Locate the cell with the specified text and output its (X, Y) center coordinate. 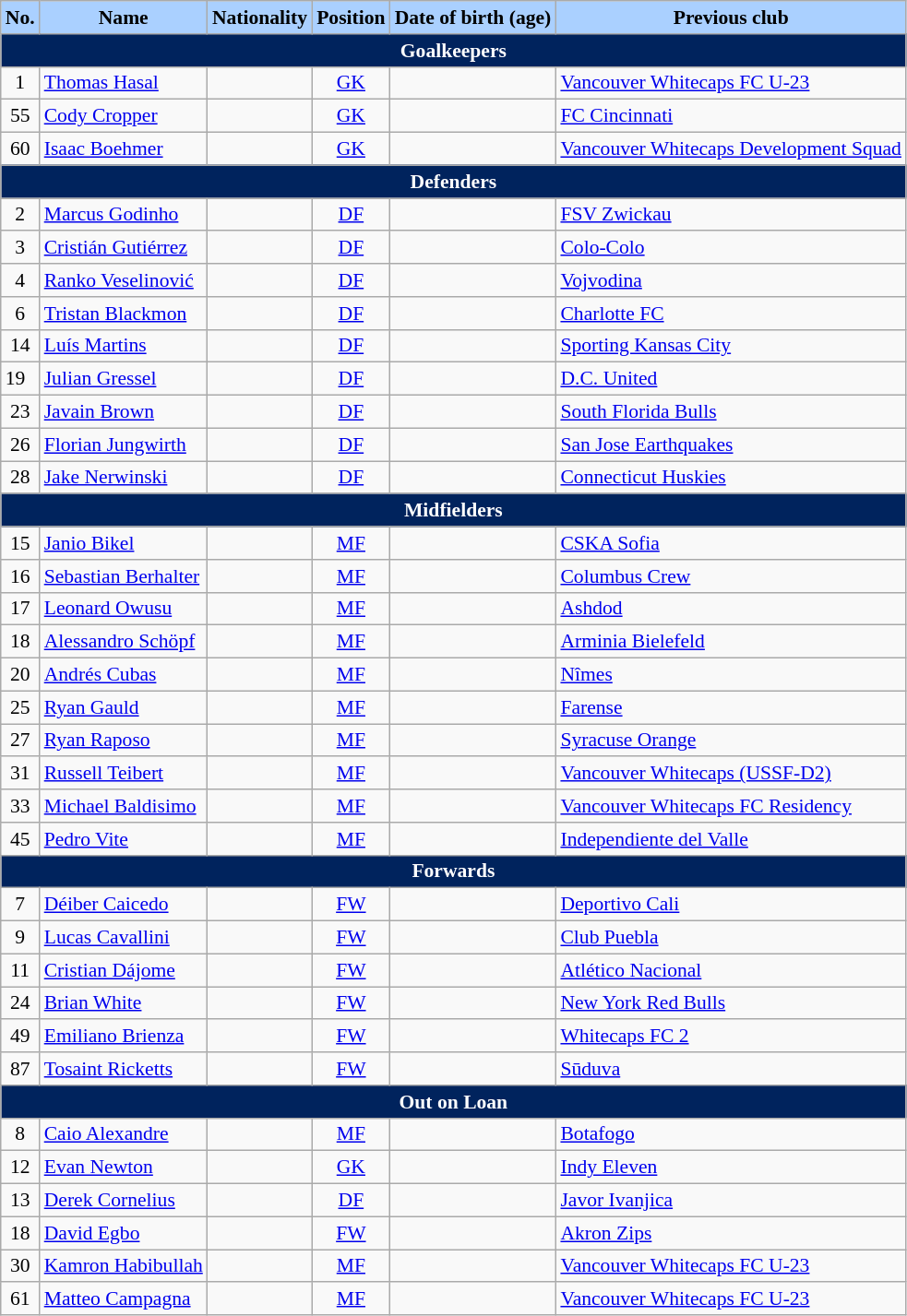
Brian White (124, 1003)
Goalkeepers (454, 51)
Emiliano Brienza (124, 1037)
8 (20, 1134)
FC Cincinnati (731, 116)
New York Red Bulls (731, 1003)
Previous club (731, 18)
Vancouver Whitecaps (USSF-D2) (731, 774)
15 (20, 543)
Charlotte FC (731, 314)
Vancouver Whitecaps Development Squad (731, 149)
Deportivo Cali (731, 905)
20 (20, 675)
23 (20, 412)
Nationality (260, 18)
Sūduva (731, 1069)
Nîmes (731, 675)
Derek Cornelius (124, 1201)
Arminia Bielefeld (731, 642)
Leonard Owusu (124, 609)
Andrés Cubas (124, 675)
Farense (731, 707)
1 (20, 83)
7 (20, 905)
Midfielders (454, 511)
Tristan Blackmon (124, 314)
Indy Eleven (731, 1168)
Ryan Raposo (124, 741)
31 (20, 774)
24 (20, 1003)
Florian Jungwirth (124, 445)
Botafogo (731, 1134)
Russell Teibert (124, 774)
4 (20, 280)
6 (20, 314)
3 (20, 248)
Defenders (454, 182)
27 (20, 741)
Javain Brown (124, 412)
Atlético Nacional (731, 970)
14 (20, 346)
David Egbo (124, 1233)
49 (20, 1037)
Vancouver Whitecaps FC Residency (731, 806)
No. (20, 18)
Kamron Habibullah (124, 1266)
Syracuse Orange (731, 741)
30 (20, 1266)
2 (20, 215)
Vojvodina (731, 280)
Cristian Dájome (124, 970)
Tosaint Ricketts (124, 1069)
Luís Martins (124, 346)
Déiber Caicedo (124, 905)
Marcus Godinho (124, 215)
60 (20, 149)
Janio Bikel (124, 543)
Julian Gressel (124, 379)
13 (20, 1201)
Sebastian Berhalter (124, 576)
12 (20, 1168)
45 (20, 839)
Caio Alexandre (124, 1134)
D.C. United (731, 379)
Akron Zips (731, 1233)
Thomas Hasal (124, 83)
Whitecaps FC 2 (731, 1037)
17 (20, 609)
61 (20, 1299)
Club Puebla (731, 938)
Sporting Kansas City (731, 346)
Out on Loan (454, 1102)
Ryan Gauld (124, 707)
26 (20, 445)
CSKA Sofia (731, 543)
28 (20, 478)
FSV Zwickau (731, 215)
Alessandro Schöpf (124, 642)
Connecticut Huskies (731, 478)
16 (20, 576)
South Florida Bulls (731, 412)
Colo-Colo (731, 248)
Name (124, 18)
Matteo Campagna (124, 1299)
33 (20, 806)
Lucas Cavallini (124, 938)
Ranko Veselinović (124, 280)
Date of birth (age) (473, 18)
Pedro Vite (124, 839)
Jake Nerwinski (124, 478)
87 (20, 1069)
Independiente del Valle (731, 839)
Evan Newton (124, 1168)
55 (20, 116)
19 (20, 379)
Isaac Boehmer (124, 149)
25 (20, 707)
Javor Ivanjica (731, 1201)
San Jose Earthquakes (731, 445)
11 (20, 970)
Columbus Crew (731, 576)
Forwards (454, 871)
Ashdod (731, 609)
Michael Baldisimo (124, 806)
Cody Cropper (124, 116)
Cristián Gutiérrez (124, 248)
9 (20, 938)
Position (351, 18)
